Extract the [x, y] coordinate from the center of the cell holding the provided text.  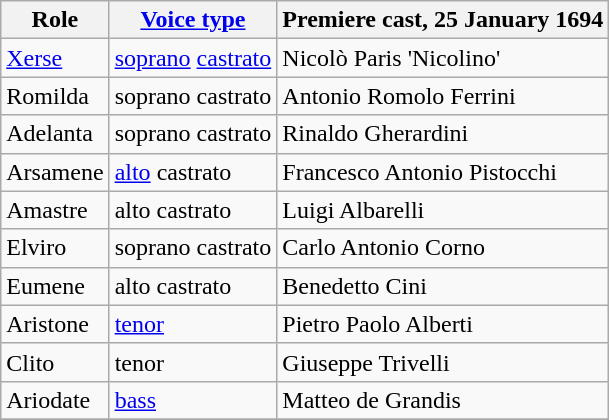
Matteo de Grandis [443, 400]
Amastre [55, 210]
Eumene [55, 286]
Francesco Antonio Pistocchi [443, 172]
Nicolò Paris 'Nicolino' [443, 58]
Xerse [55, 58]
Adelanta [55, 134]
Luigi Albarelli [443, 210]
Antonio Romolo Ferrini [443, 96]
Voice type [193, 20]
Rinaldo Gherardini [443, 134]
Premiere cast, 25 January 1694 [443, 20]
Pietro Paolo Alberti [443, 324]
Benedetto Cini [443, 286]
Giuseppe Trivelli [443, 362]
Role [55, 20]
Carlo Antonio Corno [443, 248]
Arsamene [55, 172]
Ariodate [55, 400]
Aristone [55, 324]
Elviro [55, 248]
Clito [55, 362]
bass [193, 400]
Romilda [55, 96]
